Capture the cell that displays the provided text and extract its (x, y) central coordinate. 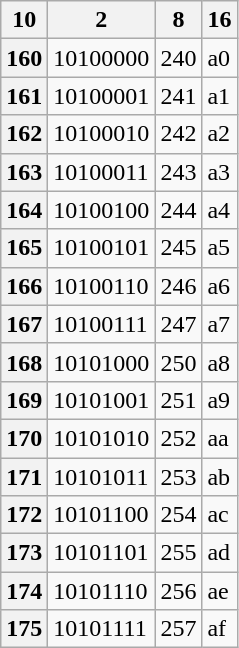
170 (24, 438)
8 (178, 20)
10100100 (102, 210)
2 (102, 20)
ab (220, 477)
245 (178, 248)
164 (24, 210)
a5 (220, 248)
167 (24, 324)
250 (178, 362)
241 (178, 96)
a2 (220, 134)
166 (24, 286)
172 (24, 515)
10101001 (102, 400)
10100010 (102, 134)
251 (178, 400)
a7 (220, 324)
a3 (220, 172)
10101011 (102, 477)
10 (24, 20)
255 (178, 553)
af (220, 629)
10100001 (102, 96)
165 (24, 248)
175 (24, 629)
10100011 (102, 172)
10100101 (102, 248)
10101110 (102, 591)
257 (178, 629)
169 (24, 400)
10101111 (102, 629)
a9 (220, 400)
10101101 (102, 553)
10100110 (102, 286)
ae (220, 591)
aa (220, 438)
10101010 (102, 438)
244 (178, 210)
168 (24, 362)
174 (24, 591)
253 (178, 477)
ad (220, 553)
ac (220, 515)
a6 (220, 286)
10101000 (102, 362)
10101100 (102, 515)
173 (24, 553)
247 (178, 324)
161 (24, 96)
163 (24, 172)
a0 (220, 58)
a1 (220, 96)
171 (24, 477)
16 (220, 20)
10100111 (102, 324)
242 (178, 134)
246 (178, 286)
160 (24, 58)
256 (178, 591)
10100000 (102, 58)
240 (178, 58)
254 (178, 515)
a4 (220, 210)
243 (178, 172)
a8 (220, 362)
162 (24, 134)
252 (178, 438)
